Return the (X, Y) coordinate for the center point of the cell that contains the specified text.  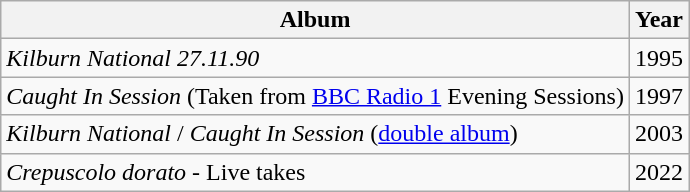
2003 (658, 134)
Kilburn National 27.11.90 (316, 58)
Album (316, 20)
Year (658, 20)
Kilburn National / Caught In Session (double album) (316, 134)
Crepuscolo dorato - Live takes (316, 172)
1995 (658, 58)
1997 (658, 96)
Caught In Session (Taken from BBC Radio 1 Evening Sessions) (316, 96)
2022 (658, 172)
